Output the [x, y] coordinate of the center of the cell containing the given text.  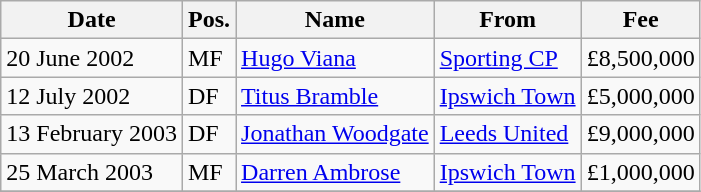
20 June 2002 [92, 58]
12 July 2002 [92, 96]
£8,500,000 [640, 58]
Name [336, 20]
Sporting CP [508, 58]
Jonathan Woodgate [336, 134]
Hugo Viana [336, 58]
Date [92, 20]
Pos. [208, 20]
Darren Ambrose [336, 172]
£9,000,000 [640, 134]
25 March 2003 [92, 172]
£1,000,000 [640, 172]
From [508, 20]
Leeds United [508, 134]
Titus Bramble [336, 96]
13 February 2003 [92, 134]
£5,000,000 [640, 96]
Fee [640, 20]
